Return [x, y] of the center of cell containing provided text 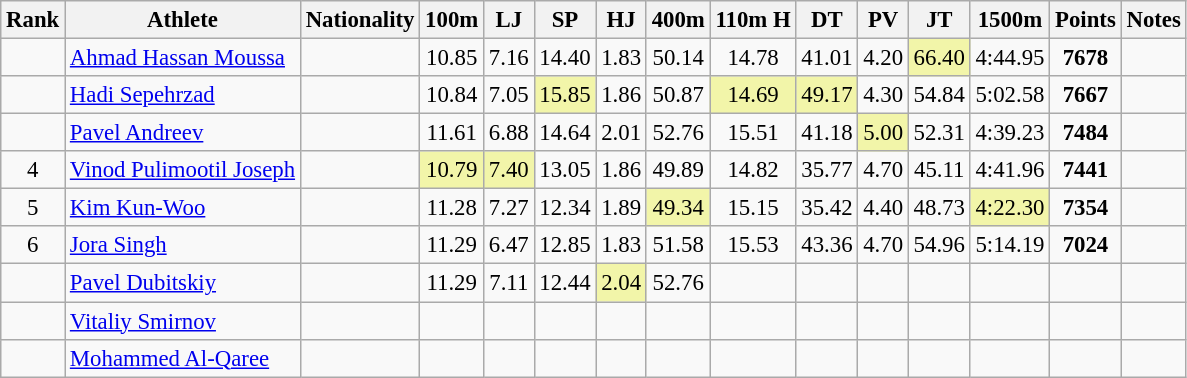
DT [827, 20]
11.61 [452, 133]
45.11 [939, 170]
Vitaliy Smirnov [183, 321]
10.79 [452, 170]
35.77 [827, 170]
50.87 [678, 95]
7.40 [509, 170]
12.44 [565, 283]
7.11 [509, 283]
14.82 [753, 170]
4.30 [883, 95]
110m H [753, 20]
2.04 [621, 283]
Vinod Pulimootil Joseph [183, 170]
Mohammed Al-Qaree [183, 358]
Points [1086, 20]
Nationality [360, 20]
7667 [1086, 95]
66.40 [939, 58]
400m [678, 20]
5 [33, 208]
Jora Singh [183, 245]
7.16 [509, 58]
12.85 [565, 245]
51.58 [678, 245]
100m [452, 20]
SP [565, 20]
6.88 [509, 133]
15.15 [753, 208]
7354 [1086, 208]
15.53 [753, 245]
54.96 [939, 245]
LJ [509, 20]
5:02.58 [1010, 95]
14.40 [565, 58]
HJ [621, 20]
Hadi Sepehrzad [183, 95]
4:41.96 [1010, 170]
15.51 [753, 133]
14.69 [753, 95]
7.27 [509, 208]
52.31 [939, 133]
1500m [1010, 20]
7484 [1086, 133]
4 [33, 170]
41.01 [827, 58]
Notes [1154, 20]
PV [883, 20]
15.85 [565, 95]
10.84 [452, 95]
35.42 [827, 208]
1.89 [621, 208]
Rank [33, 20]
7.05 [509, 95]
Pavel Dubitskiy [183, 283]
4:44.95 [1010, 58]
5.00 [883, 133]
49.89 [678, 170]
13.05 [565, 170]
Kim Kun-Woo [183, 208]
48.73 [939, 208]
41.18 [827, 133]
4.20 [883, 58]
Athlete [183, 20]
Pavel Andreev [183, 133]
6.47 [509, 245]
49.34 [678, 208]
4:22.30 [1010, 208]
7678 [1086, 58]
4.40 [883, 208]
6 [33, 245]
49.17 [827, 95]
4:39.23 [1010, 133]
14.64 [565, 133]
7024 [1086, 245]
43.36 [827, 245]
54.84 [939, 95]
14.78 [753, 58]
10.85 [452, 58]
12.34 [565, 208]
11.28 [452, 208]
2.01 [621, 133]
JT [939, 20]
Ahmad Hassan Moussa [183, 58]
5:14.19 [1010, 245]
50.14 [678, 58]
7441 [1086, 170]
